Detect which cell encompasses the target text, then output its [x, y] center coordinate. 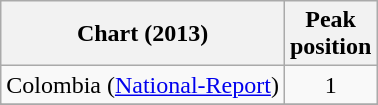
Colombia (National-Report) [143, 85]
Peakposition [330, 34]
1 [330, 85]
Chart (2013) [143, 34]
